Extract the (x, y) coordinate from the center of the cell holding the provided text.  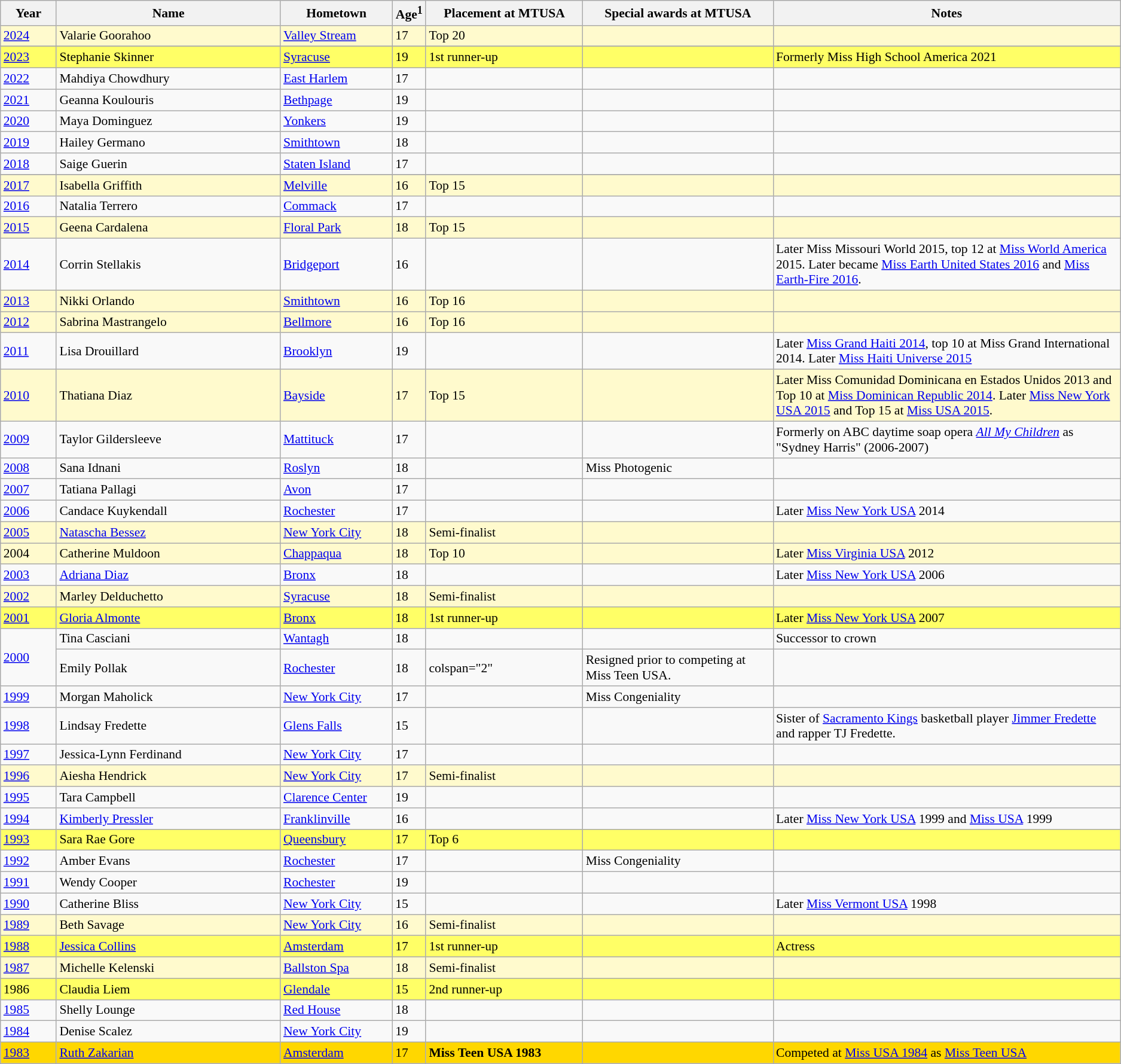
2008 (29, 468)
2007 (29, 490)
1989 (29, 925)
1991 (29, 883)
2000 (29, 657)
1992 (29, 861)
Sister of Sacramento Kings basketball player Jimmer Fredette and rapper TJ Fredette. (947, 726)
Resigned prior to competing at Miss Teen USA. (678, 667)
1988 (29, 947)
1993 (29, 840)
Taylor Gildersleeve (169, 439)
2022 (29, 79)
Later Miss New York USA 1999 and Miss USA 1999 (947, 819)
Miss Photogenic (678, 468)
Later Miss New York USA 2014 (947, 511)
Special awards at MTUSA (678, 13)
Adriana Diaz (169, 575)
Brooklyn (336, 352)
1994 (29, 819)
Jessica Collins (169, 947)
2011 (29, 352)
Floral Park (336, 228)
Mattituck (336, 439)
Saige Guerin (169, 164)
Hometown (336, 13)
Franklinville (336, 819)
Successor to crown (947, 639)
Amber Evans (169, 861)
Later Miss Missouri World 2015, top 12 at Miss World America 2015. Later became Miss Earth United States 2016 and Miss Earth-Fire 2016. (947, 264)
Catherine Bliss (169, 904)
2014 (29, 264)
Corrin Stellakis (169, 264)
Valley Stream (336, 36)
Actress (947, 947)
Aiesha Hendrick (169, 776)
2016 (29, 206)
Ruth Zakarian (169, 1053)
Glendale (336, 989)
2004 (29, 554)
Formerly Miss High School America 2021 (947, 57)
Catherine Muldoon (169, 554)
Isabella Griffith (169, 185)
Staten Island (336, 164)
Later Miss New York USA 2007 (947, 618)
Jessica-Lynn Ferdinand (169, 755)
2019 (29, 143)
Nikki Orlando (169, 301)
colspan="2" (504, 667)
Lindsay Fredette (169, 726)
2015 (29, 228)
Tara Campbell (169, 797)
Competed at Miss USA 1984 as Miss Teen USA (947, 1053)
Bethpage (336, 100)
Later Miss Grand Haiti 2014, top 10 at Miss Grand International 2014. Later Miss Haiti Universe 2015 (947, 352)
Avon (336, 490)
2010 (29, 396)
Placement at MTUSA (504, 13)
Age1 (409, 13)
Bridgeport (336, 264)
Stephanie Skinner (169, 57)
1983 (29, 1053)
2021 (29, 100)
Beth Savage (169, 925)
1986 (29, 989)
1987 (29, 968)
Later Miss Virginia USA 2012 (947, 554)
2018 (29, 164)
1999 (29, 697)
2002 (29, 596)
East Harlem (336, 79)
2009 (29, 439)
Year (29, 13)
2020 (29, 121)
Ballston Spa (336, 968)
Natalia Terrero (169, 206)
Notes (947, 13)
2017 (29, 185)
2001 (29, 618)
Sabrina Mastrangelo (169, 322)
1990 (29, 904)
Later Miss New York USA 2006 (947, 575)
2013 (29, 301)
Formerly on ABC daytime soap opera All My Children as "Sydney Harris" (2006-2007) (947, 439)
Sana Idnani (169, 468)
Thatiana Diaz (169, 396)
1984 (29, 1032)
2003 (29, 575)
Tatiana Pallagi (169, 490)
Gloria Almonte (169, 618)
1995 (29, 797)
Maya Dominguez (169, 121)
Marley Delduchetto (169, 596)
1985 (29, 1010)
2nd runner-up (504, 989)
1998 (29, 726)
Top 10 (504, 554)
Mahdiya Chowdhury (169, 79)
Emily Pollak (169, 667)
2005 (29, 532)
Commack (336, 206)
Shelly Lounge (169, 1010)
Lisa Drouillard (169, 352)
Denise Scalez (169, 1032)
Chappaqua (336, 554)
1996 (29, 776)
Miss Teen USA 1983 (504, 1053)
Bellmore (336, 322)
Wantagh (336, 639)
2006 (29, 511)
Later Miss Vermont USA 1998 (947, 904)
Hailey Germano (169, 143)
Queensbury (336, 840)
Geena Cardalena (169, 228)
Top 6 (504, 840)
Kimberly Pressler (169, 819)
Melville (336, 185)
Roslyn (336, 468)
Valarie Goorahoo (169, 36)
1997 (29, 755)
2023 (29, 57)
Claudia Liem (169, 989)
Yonkers (336, 121)
Clarence Center (336, 797)
Name (169, 13)
Red House (336, 1010)
Michelle Kelenski (169, 968)
Geanna Koulouris (169, 100)
Sara Rae Gore (169, 840)
Tina Casciani (169, 639)
Wendy Cooper (169, 883)
Candace Kuykendall (169, 511)
Glens Falls (336, 726)
2024 (29, 36)
2012 (29, 322)
Top 20 (504, 36)
Morgan Maholick (169, 697)
Bayside (336, 396)
Natascha Bessez (169, 532)
